Return [X, Y] of the center of cell containing provided text 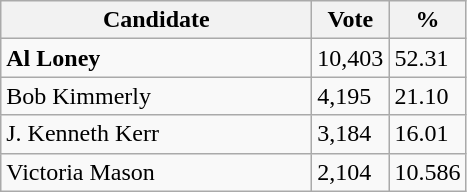
16.01 [428, 134]
3,184 [350, 134]
2,104 [350, 172]
4,195 [350, 96]
% [428, 20]
J. Kenneth Kerr [156, 134]
10,403 [350, 58]
52.31 [428, 58]
Candidate [156, 20]
Bob Kimmerly [156, 96]
10.586 [428, 172]
Victoria Mason [156, 172]
Vote [350, 20]
21.10 [428, 96]
Al Loney [156, 58]
